Pinpoint the cell where the given text exists, returning its [X, Y] midpoint coordinate. 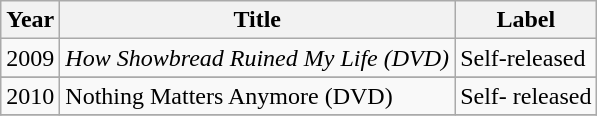
Self- released [526, 96]
Title [258, 20]
Self-released [526, 58]
Label [526, 20]
Nothing Matters Anymore (DVD) [258, 96]
Year [30, 20]
2010 [30, 96]
How Showbread Ruined My Life (DVD) [258, 58]
2009 [30, 58]
